Return (X, Y) of the center of cell containing provided text 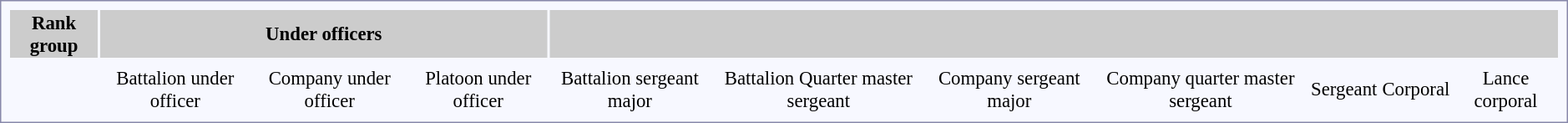
Lance corporal (1506, 89)
Battalion under officer (175, 89)
Rank group (53, 33)
Platoon under officer (478, 89)
Sergeant (1344, 89)
Corporal (1416, 89)
Company under officer (330, 89)
Company sergeant major (1009, 89)
Under officers (324, 33)
Battalion sergeant major (630, 89)
Battalion Quarter master sergeant (818, 89)
Company quarter master sergeant (1201, 89)
